Capture the cell that displays the provided text and extract its [x, y] central coordinate. 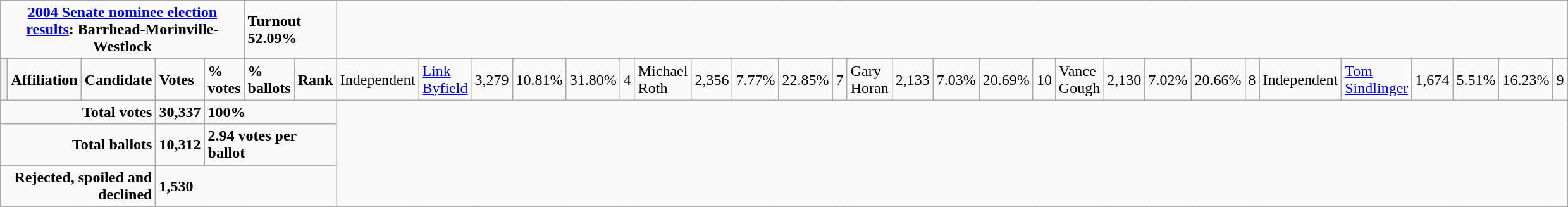
Link Byfield [445, 80]
Affiliation [44, 80]
31.80% [593, 80]
2,130 [1125, 80]
Total ballots [78, 144]
7.77% [755, 80]
Candidate [118, 80]
22.85% [806, 80]
9 [1560, 80]
% votes [224, 80]
20.69% [1006, 80]
Michael Roth [663, 80]
% ballots [269, 80]
Rank [315, 80]
7.03% [956, 80]
Turnout 52.09% [290, 30]
2,133 [912, 80]
Tom Sindlinger [1376, 80]
7 [840, 80]
7.02% [1168, 80]
8 [1252, 80]
5.51% [1476, 80]
10,312 [180, 144]
2004 Senate nominee election results: Barrhead-Morinville-Westlock [123, 30]
Rejected, spoiled and declined [78, 186]
2,356 [712, 80]
1,674 [1432, 80]
30,337 [180, 112]
Gary Horan [869, 80]
Votes [180, 80]
Vance Gough [1079, 80]
3,279 [492, 80]
Total votes [78, 112]
100% [271, 112]
16.23% [1526, 80]
20.66% [1218, 80]
10.81% [539, 80]
1,530 [246, 186]
4 [627, 80]
10 [1044, 80]
2.94 votes per ballot [271, 144]
